Return the [X, Y] coordinate for the center point of the cell that contains the specified text.  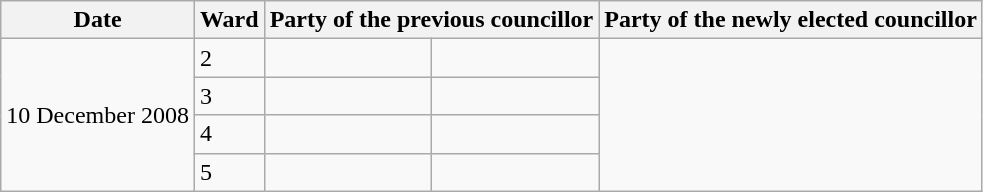
Party of the newly elected councillor [791, 20]
10 December 2008 [98, 115]
4 [229, 134]
3 [229, 96]
2 [229, 58]
5 [229, 172]
Party of the previous councillor [432, 20]
Date [98, 20]
Ward [229, 20]
